From the cell containing the given text, extract its center point as [x, y] coordinate. 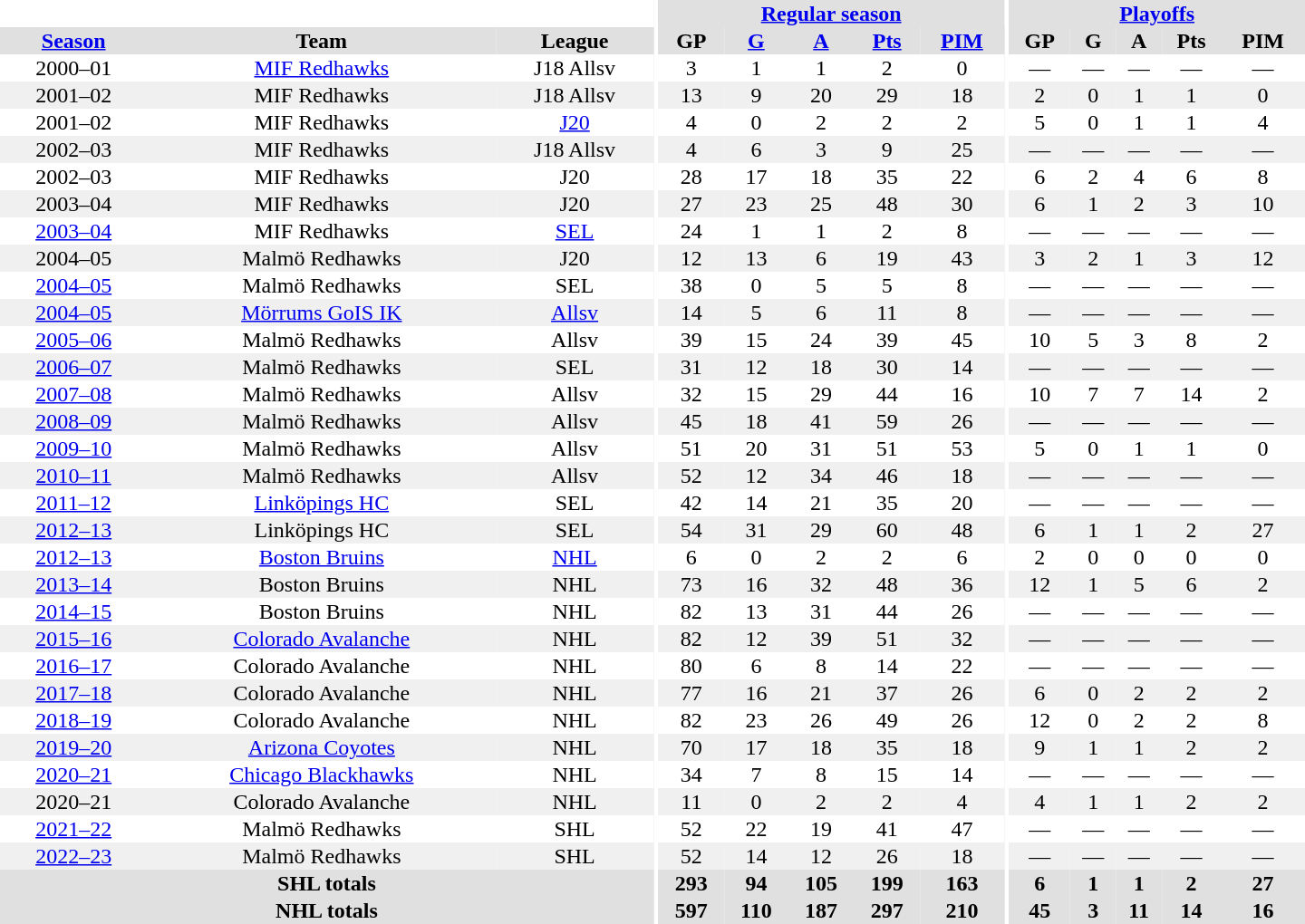
70 [691, 747]
2021–22 [73, 829]
2014–15 [73, 611]
43 [962, 258]
42 [691, 503]
80 [691, 666]
94 [756, 883]
2017–18 [73, 693]
League [575, 41]
Chicago Blackhawks [321, 775]
2018–19 [73, 720]
210 [962, 910]
49 [886, 720]
597 [691, 910]
Regular season [830, 14]
SHL totals [326, 883]
28 [691, 177]
37 [886, 693]
297 [886, 910]
2022–23 [73, 856]
293 [691, 883]
2005–06 [73, 340]
105 [821, 883]
2011–12 [73, 503]
2006–07 [73, 367]
60 [886, 530]
Mörrums GoIS IK [321, 313]
Playoffs [1156, 14]
2019–20 [73, 747]
2009–10 [73, 448]
73 [691, 584]
77 [691, 693]
187 [821, 910]
2007–08 [73, 394]
NHL totals [326, 910]
2013–14 [73, 584]
2008–09 [73, 421]
163 [962, 883]
2010–11 [73, 476]
2016–17 [73, 666]
2000–01 [73, 68]
110 [756, 910]
36 [962, 584]
2015–16 [73, 639]
47 [962, 829]
38 [691, 285]
59 [886, 421]
54 [691, 530]
199 [886, 883]
Team [321, 41]
Arizona Coyotes [321, 747]
53 [962, 448]
46 [886, 476]
Season [73, 41]
